Extract the (X, Y) coordinate from the center of the cell holding the provided text.  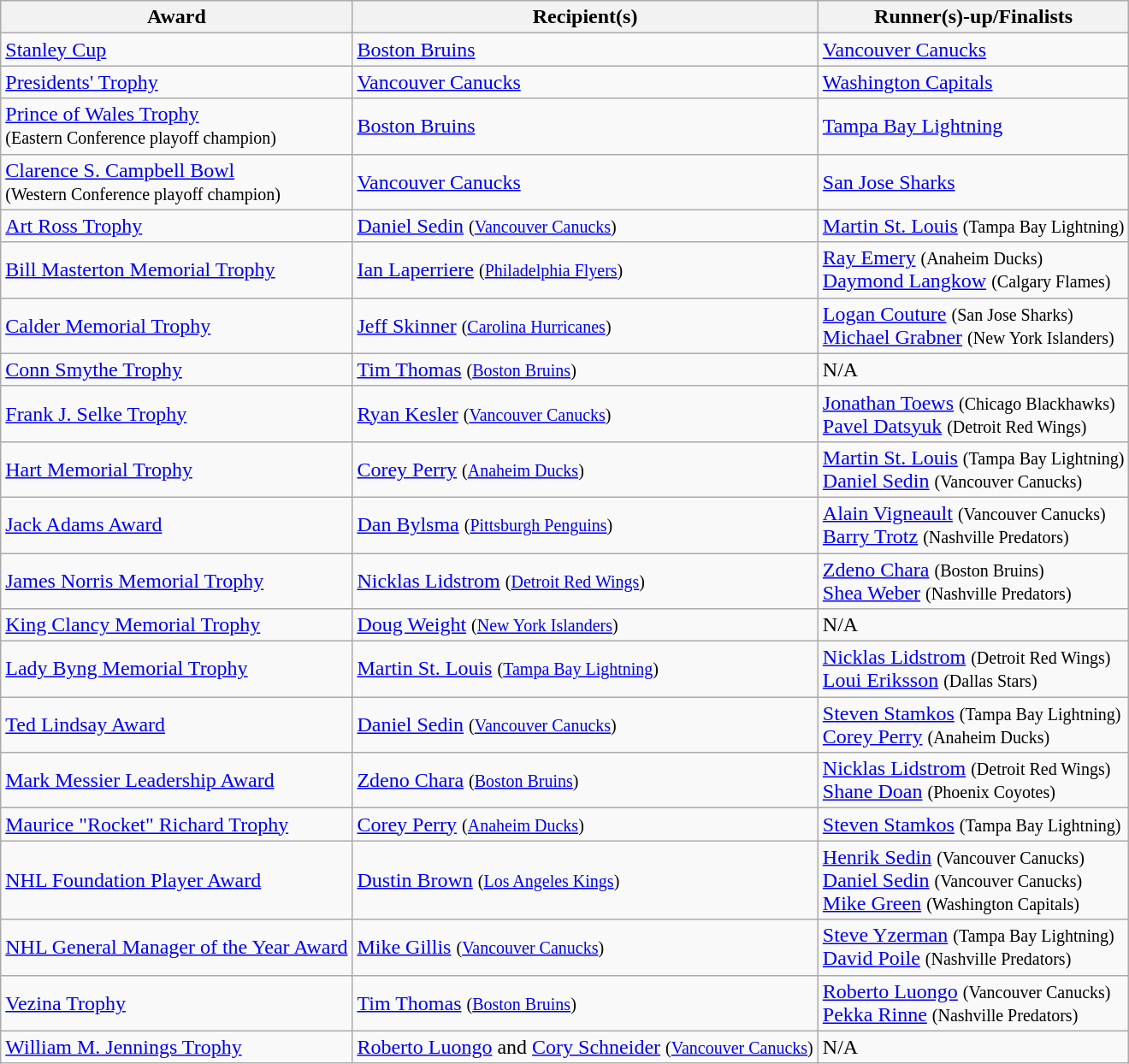
Jonathan Toews (Chicago Blackhawks) Pavel Datsyuk (Detroit Red Wings) (973, 414)
Steven Stamkos (Tampa Bay Lightning) (973, 825)
Recipient(s) (585, 17)
Steve Yzerman (Tampa Bay Lightning)David Poile (Nashville Predators) (973, 948)
Clarence S. Campbell Bowl (Western Conference playoff champion) (176, 181)
Award (176, 17)
Maurice "Rocket" Richard Trophy (176, 825)
Henrik Sedin (Vancouver Canucks) Daniel Sedin (Vancouver Canucks)Mike Green (Washington Capitals) (973, 880)
Runner(s)-up/Finalists (973, 17)
Ian Laperriere (Philadelphia Flyers) (585, 270)
NHL Foundation Player Award (176, 880)
Dustin Brown (Los Angeles Kings) (585, 880)
James Norris Memorial Trophy (176, 580)
Frank J. Selke Trophy (176, 414)
Ray Emery (Anaheim Ducks) Daymond Langkow (Calgary Flames) (973, 270)
Zdeno Chara (Boston Bruins) Shea Weber (Nashville Predators) (973, 580)
Washington Capitals (973, 82)
Mark Messier Leadership Award (176, 780)
Calder Memorial Trophy (176, 325)
Nicklas Lidstrom (Detroit Red Wings) (585, 580)
Jeff Skinner (Carolina Hurricanes) (585, 325)
Dan Bylsma (Pittsburgh Penguins) (585, 525)
Ted Lindsay Award (176, 725)
Zdeno Chara (Boston Bruins) (585, 780)
Martin St. Louis (Tampa Bay Lightning) Daniel Sedin (Vancouver Canucks) (973, 469)
Roberto Luongo (Vancouver Canucks) Pekka Rinne (Nashville Predators) (973, 1002)
Hart Memorial Trophy (176, 469)
Nicklas Lidstrom (Detroit Red Wings) Shane Doan (Phoenix Coyotes) (973, 780)
NHL General Manager of the Year Award (176, 948)
Roberto Luongo and Cory Schneider (Vancouver Canucks) (585, 1047)
Ryan Kesler (Vancouver Canucks) (585, 414)
San Jose Sharks (973, 181)
Art Ross Trophy (176, 226)
Tampa Bay Lightning (973, 127)
Presidents' Trophy (176, 82)
Nicklas Lidstrom (Detroit Red Wings) Loui Eriksson (Dallas Stars) (973, 669)
Doug Weight (New York Islanders) (585, 625)
Prince of Wales Trophy (Eastern Conference playoff champion) (176, 127)
King Clancy Memorial Trophy (176, 625)
Stanley Cup (176, 50)
Alain Vigneault (Vancouver Canucks) Barry Trotz (Nashville Predators) (973, 525)
William M. Jennings Trophy (176, 1047)
Mike Gillis (Vancouver Canucks) (585, 948)
Logan Couture (San Jose Sharks) Michael Grabner (New York Islanders) (973, 325)
Steven Stamkos (Tampa Bay Lightning) Corey Perry (Anaheim Ducks) (973, 725)
Bill Masterton Memorial Trophy (176, 270)
Vezina Trophy (176, 1002)
Jack Adams Award (176, 525)
Conn Smythe Trophy (176, 369)
Lady Byng Memorial Trophy (176, 669)
